Identify which cell holds the provided text, then report its [x, y] central coordinate. 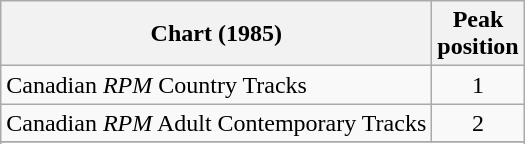
2 [478, 123]
1 [478, 85]
Canadian RPM Country Tracks [216, 85]
Chart (1985) [216, 34]
Canadian RPM Adult Contemporary Tracks [216, 123]
Peakposition [478, 34]
